Extract the (X, Y) coordinate from the center of the cell holding the provided text.  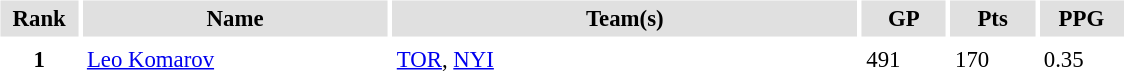
GP (904, 18)
Name (234, 18)
Pts (993, 18)
Rank (38, 18)
PPG (1081, 18)
Team(s) (624, 18)
